Provide the (x, y) coordinate of the cell's center where the given text is located.  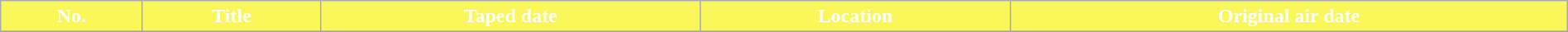
No. (71, 16)
Taped date (510, 16)
Location (855, 16)
Title (232, 16)
Original air date (1289, 16)
